Provide the [X, Y] coordinate of the cell's center where the given text is located.  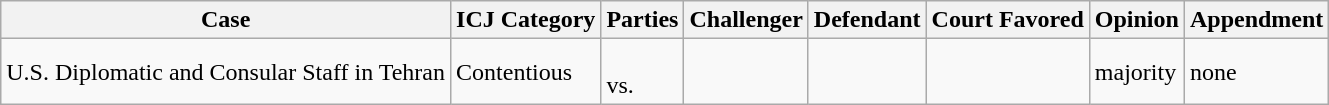
Case [226, 20]
Defendant [867, 20]
U.S. Diplomatic and Consular Staff in Tehran [226, 72]
Appendment [1256, 20]
ICJ Category [526, 20]
Contentious [526, 72]
majority [1136, 72]
Opinion [1136, 20]
vs. [642, 72]
Challenger [746, 20]
Parties [642, 20]
none [1256, 72]
Court Favored [1008, 20]
